From the cell containing the given text, extract its center point as [X, Y] coordinate. 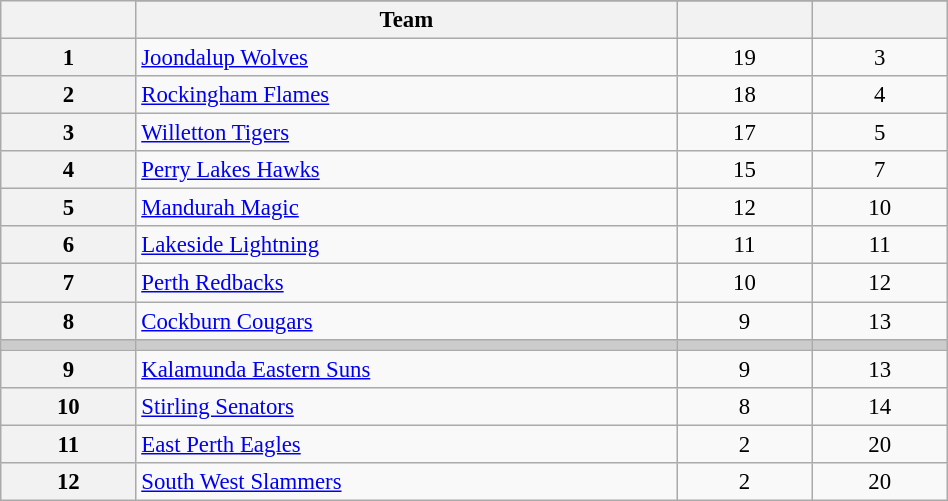
14 [880, 406]
Kalamunda Eastern Suns [406, 369]
Perth Redbacks [406, 283]
Cockburn Cougars [406, 321]
Willetton Tigers [406, 133]
1 [68, 58]
Stirling Senators [406, 406]
Rockingham Flames [406, 95]
Perry Lakes Hawks [406, 170]
Joondalup Wolves [406, 58]
East Perth Eagles [406, 444]
15 [744, 170]
18 [744, 95]
17 [744, 133]
19 [744, 58]
Team [406, 20]
Lakeside Lightning [406, 245]
South West Slammers [406, 482]
6 [68, 245]
Mandurah Magic [406, 208]
